Extract the [X, Y] coordinate from the center of the cell holding the provided text.  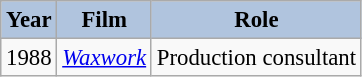
Waxwork [104, 58]
Year [29, 20]
Role [256, 20]
Production consultant [256, 58]
1988 [29, 58]
Film [104, 20]
